For the text-containing cell, return its midpoint in [x, y] coordinate format. 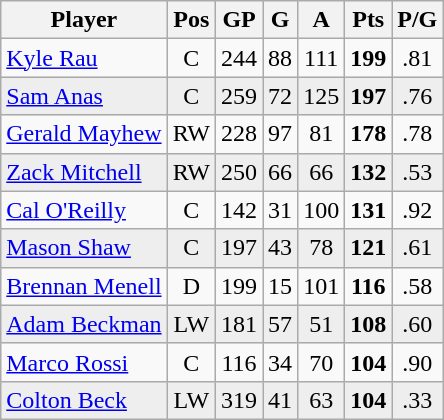
.81 [418, 58]
.61 [418, 248]
Cal O'Reilly [84, 210]
125 [322, 96]
70 [322, 362]
178 [368, 134]
Gerald Mayhew [84, 134]
111 [322, 58]
15 [280, 286]
Pts [368, 20]
228 [240, 134]
250 [240, 172]
244 [240, 58]
Mason Shaw [84, 248]
41 [280, 400]
31 [280, 210]
GP [240, 20]
57 [280, 324]
Adam Beckman [84, 324]
D [191, 286]
.53 [418, 172]
.58 [418, 286]
78 [322, 248]
.90 [418, 362]
43 [280, 248]
259 [240, 96]
51 [322, 324]
Marco Rossi [84, 362]
142 [240, 210]
97 [280, 134]
101 [322, 286]
72 [280, 96]
132 [368, 172]
.60 [418, 324]
.76 [418, 96]
Brennan Menell [84, 286]
G [280, 20]
Player [84, 20]
100 [322, 210]
121 [368, 248]
Kyle Rau [84, 58]
181 [240, 324]
319 [240, 400]
Zack Mitchell [84, 172]
81 [322, 134]
88 [280, 58]
.92 [418, 210]
63 [322, 400]
.33 [418, 400]
Colton Beck [84, 400]
Pos [191, 20]
Sam Anas [84, 96]
P/G [418, 20]
34 [280, 362]
108 [368, 324]
A [322, 20]
.78 [418, 134]
131 [368, 210]
